Return the (x, y) coordinate for the center point of the cell that contains the specified text.  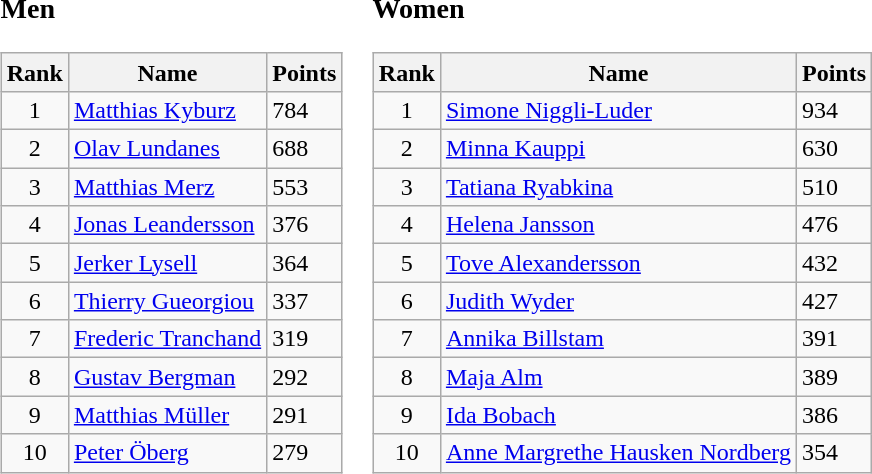
432 (834, 263)
386 (834, 415)
Tatiana Ryabkina (618, 187)
292 (304, 377)
Peter Öberg (167, 453)
364 (304, 263)
279 (304, 453)
630 (834, 149)
553 (304, 187)
Anne Margrethe Hausken Nordberg (618, 453)
391 (834, 339)
Jerker Lysell (167, 263)
Ida Bobach (618, 415)
389 (834, 377)
354 (834, 453)
Jonas Leandersson (167, 225)
510 (834, 187)
Matthias Merz (167, 187)
688 (304, 149)
Frederic Tranchand (167, 339)
Helena Jansson (618, 225)
784 (304, 110)
Tove Alexandersson (618, 263)
291 (304, 415)
427 (834, 301)
Annika Billstam (618, 339)
Simone Niggli-Luder (618, 110)
476 (834, 225)
376 (304, 225)
319 (304, 339)
Thierry Gueorgiou (167, 301)
934 (834, 110)
337 (304, 301)
Judith Wyder (618, 301)
Maja Alm (618, 377)
Gustav Bergman (167, 377)
Minna Kauppi (618, 149)
Matthias Müller (167, 415)
Matthias Kyburz (167, 110)
Olav Lundanes (167, 149)
